Return (X, Y) of the center of cell containing provided text 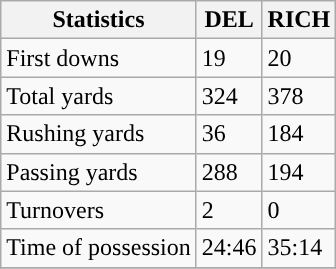
2 (229, 210)
24:46 (229, 248)
36 (229, 134)
Passing yards (99, 172)
0 (299, 210)
184 (299, 134)
194 (299, 172)
Time of possession (99, 248)
Turnovers (99, 210)
Total yards (99, 96)
Rushing yards (99, 134)
35:14 (299, 248)
19 (229, 58)
First downs (99, 58)
20 (299, 58)
324 (229, 96)
RICH (299, 20)
288 (229, 172)
378 (299, 96)
Statistics (99, 20)
DEL (229, 20)
